Extract the (x, y) coordinate from the center of the cell holding the provided text.  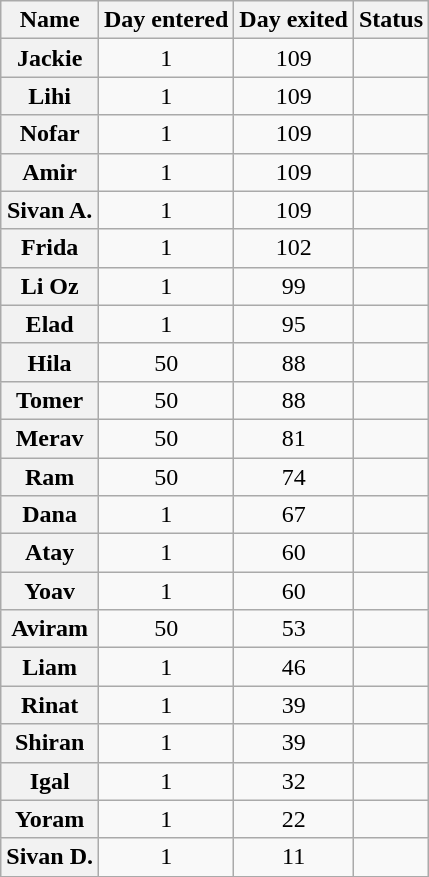
Name (50, 20)
95 (294, 324)
11 (294, 857)
Elad (50, 324)
Li Oz (50, 286)
102 (294, 248)
Rinat (50, 705)
Yoram (50, 819)
Igal (50, 781)
Merav (50, 438)
67 (294, 515)
32 (294, 781)
Sivan A. (50, 210)
Amir (50, 172)
Ram (50, 477)
Aviram (50, 629)
Atay (50, 553)
Frida (50, 248)
Day exited (294, 20)
81 (294, 438)
46 (294, 667)
22 (294, 819)
Nofar (50, 134)
Shiran (50, 743)
Jackie (50, 58)
53 (294, 629)
Lihi (50, 96)
Liam (50, 667)
Dana (50, 515)
Status (390, 20)
Tomer (50, 400)
Sivan D. (50, 857)
Hila (50, 362)
Yoav (50, 591)
Day entered (166, 20)
99 (294, 286)
74 (294, 477)
